Return the (X, Y) coordinate for the center point of the cell that contains the specified text.  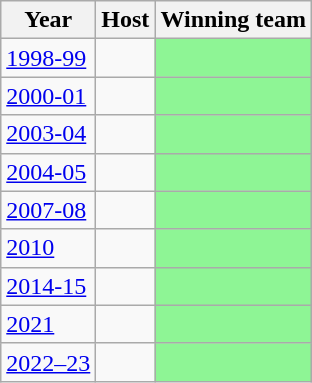
Year (48, 20)
2000-01 (48, 96)
2021 (48, 324)
2022–23 (48, 362)
Host (126, 20)
2014-15 (48, 286)
2010 (48, 248)
2003-04 (48, 134)
2007-08 (48, 210)
1998-99 (48, 58)
2004-05 (48, 172)
Winning team (234, 20)
